Pinpoint the cell where the given text exists, returning its (x, y) midpoint coordinate. 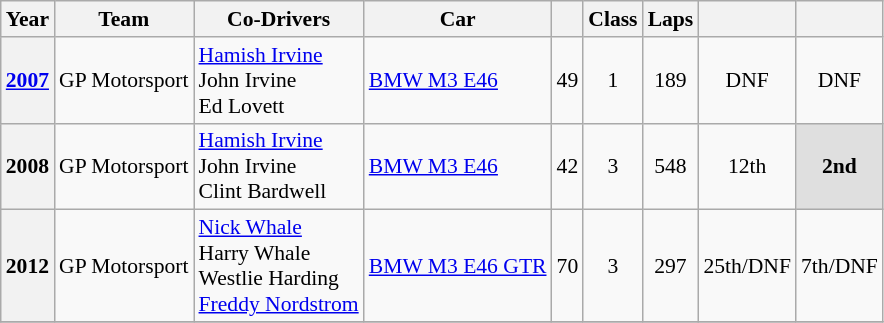
2012 (28, 266)
12th (747, 166)
Hamish Irvine John Irvine Clint Bardwell (279, 166)
70 (568, 266)
189 (671, 80)
2008 (28, 166)
7th/DNF (840, 266)
1 (612, 80)
Co-Drivers (279, 19)
Hamish Irvine John Irvine Ed Lovett (279, 80)
Nick Whale Harry Whale Westlie Harding Freddy Nordstrom (279, 266)
Class (612, 19)
Team (124, 19)
25th/DNF (747, 266)
Year (28, 19)
297 (671, 266)
Car (458, 19)
42 (568, 166)
Laps (671, 19)
2nd (840, 166)
BMW M3 E46 GTR (458, 266)
2007 (28, 80)
548 (671, 166)
49 (568, 80)
